Capture the cell that displays the provided text and extract its (x, y) central coordinate. 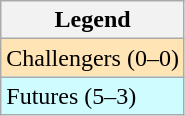
Futures (5–3) (93, 96)
Legend (93, 20)
Challengers (0–0) (93, 58)
